Provide the [X, Y] coordinate of the cell's center where the given text is located.  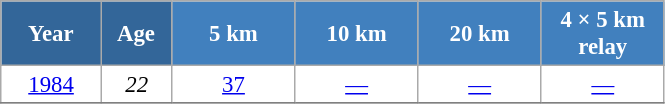
10 km [356, 34]
Age [136, 34]
20 km [480, 34]
22 [136, 85]
4 × 5 km relay [602, 34]
1984 [52, 85]
37 [234, 85]
Year [52, 34]
5 km [234, 34]
